Determine the [x, y] coordinate at the center of the cell enclosing the given text.  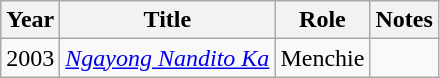
2003 [30, 58]
Notes [404, 20]
Ngayong Nandito Ka [168, 58]
Year [30, 20]
Role [322, 20]
Title [168, 20]
Menchie [322, 58]
